Search for the cell housing the specified text and yield its [X, Y] center coordinate. 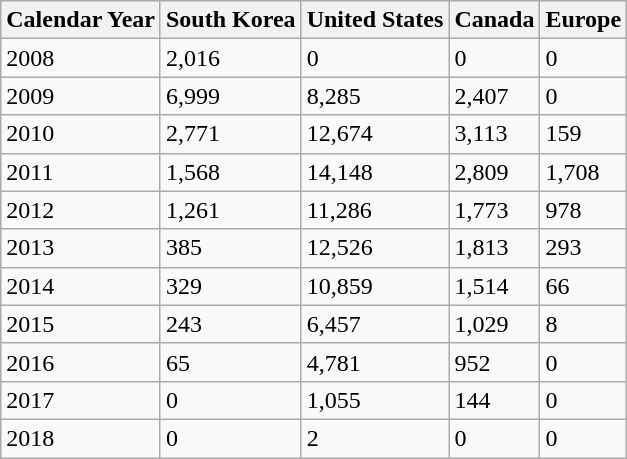
293 [584, 248]
2018 [81, 438]
385 [230, 248]
2,016 [230, 58]
2,771 [230, 134]
66 [584, 286]
14,148 [375, 172]
1,055 [375, 400]
Calendar Year [81, 20]
3,113 [494, 134]
952 [494, 362]
1,708 [584, 172]
1,029 [494, 324]
2015 [81, 324]
159 [584, 134]
South Korea [230, 20]
12,674 [375, 134]
1,813 [494, 248]
978 [584, 210]
1,773 [494, 210]
6,457 [375, 324]
8,285 [375, 96]
2010 [81, 134]
2009 [81, 96]
1,261 [230, 210]
2013 [81, 248]
6,999 [230, 96]
8 [584, 324]
1,568 [230, 172]
2,407 [494, 96]
329 [230, 286]
10,859 [375, 286]
2017 [81, 400]
11,286 [375, 210]
1,514 [494, 286]
2008 [81, 58]
2,809 [494, 172]
4,781 [375, 362]
2011 [81, 172]
Canada [494, 20]
2014 [81, 286]
Europe [584, 20]
243 [230, 324]
2012 [81, 210]
United States [375, 20]
2 [375, 438]
144 [494, 400]
2016 [81, 362]
12,526 [375, 248]
65 [230, 362]
